Return [X, Y] of the center of cell containing provided text 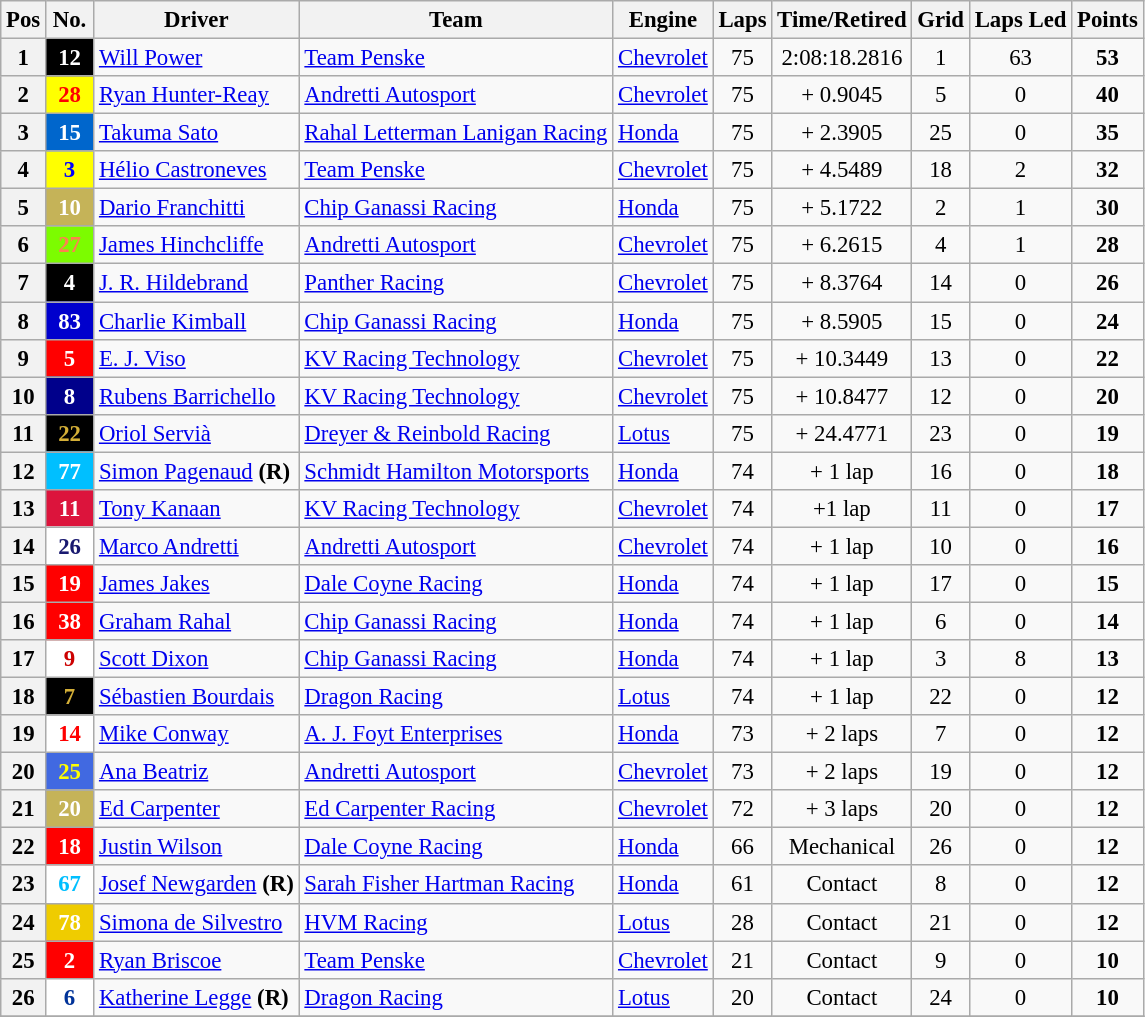
Points [1108, 20]
27 [70, 245]
Simona de Silvestro [196, 922]
James Hinchcliffe [196, 245]
61 [742, 885]
30 [1108, 208]
+ 5.1722 [842, 208]
Hélio Castroneves [196, 170]
Grid [940, 20]
Sarah Fisher Hartman Racing [456, 885]
HVM Racing [456, 922]
40 [1108, 95]
Marco Andretti [196, 546]
Ana Beatriz [196, 772]
2:08:18.2816 [842, 58]
Ed Carpenter Racing [456, 809]
Sébastien Bourdais [196, 697]
66 [742, 847]
83 [70, 321]
Dreyer & Reinbold Racing [456, 433]
A. J. Foyt Enterprises [456, 734]
+ 8.5905 [842, 321]
Tony Kanaan [196, 509]
+ 0.9045 [842, 95]
+ 10.3449 [842, 358]
Pos [24, 20]
Team [456, 20]
78 [70, 922]
Panther Racing [456, 283]
Takuma Sato [196, 133]
Justin Wilson [196, 847]
67 [70, 885]
Rahal Letterman Lanigan Racing [456, 133]
Will Power [196, 58]
Ryan Hunter-Reay [196, 95]
Mike Conway [196, 734]
+ 4.5489 [842, 170]
James Jakes [196, 584]
+ 8.3764 [842, 283]
Charlie Kimball [196, 321]
63 [1020, 58]
72 [742, 809]
+1 lap [842, 509]
77 [70, 471]
Dario Franchitti [196, 208]
Driver [196, 20]
Laps [742, 20]
+ 2.3905 [842, 133]
38 [70, 621]
32 [1108, 170]
Graham Rahal [196, 621]
Scott Dixon [196, 659]
+ 10.8477 [842, 396]
Schmidt Hamilton Motorsports [456, 471]
Laps Led [1020, 20]
+ 24.4771 [842, 433]
+ 3 laps [842, 809]
Engine [663, 20]
E. J. Viso [196, 358]
Ed Carpenter [196, 809]
Rubens Barrichello [196, 396]
+ 6.2615 [842, 245]
J. R. Hildebrand [196, 283]
Simon Pagenaud (R) [196, 471]
Time/Retired [842, 20]
35 [1108, 133]
Josef Newgarden (R) [196, 885]
Oriol Servià [196, 433]
No. [70, 20]
Ryan Briscoe [196, 960]
Mechanical [842, 847]
53 [1108, 58]
Katherine Legge (R) [196, 997]
